Provide the [x, y] coordinate of the cell's center where the given text is located.  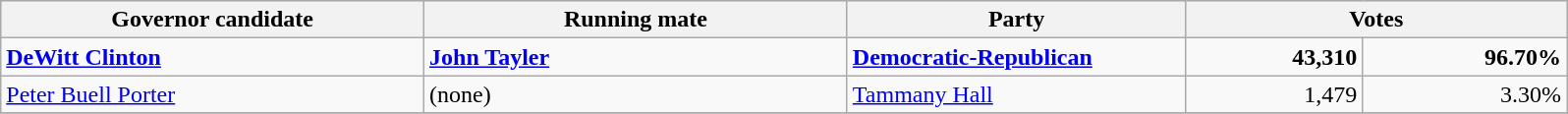
3.30% [1465, 94]
John Tayler [637, 57]
Votes [1376, 20]
Party [1016, 20]
96.70% [1465, 57]
Peter Buell Porter [212, 94]
DeWitt Clinton [212, 57]
(none) [637, 94]
1,479 [1274, 94]
Governor candidate [212, 20]
Running mate [637, 20]
Tammany Hall [1016, 94]
43,310 [1274, 57]
Democratic-Republican [1016, 57]
